Pinpoint the cell where the given text exists, returning its (x, y) midpoint coordinate. 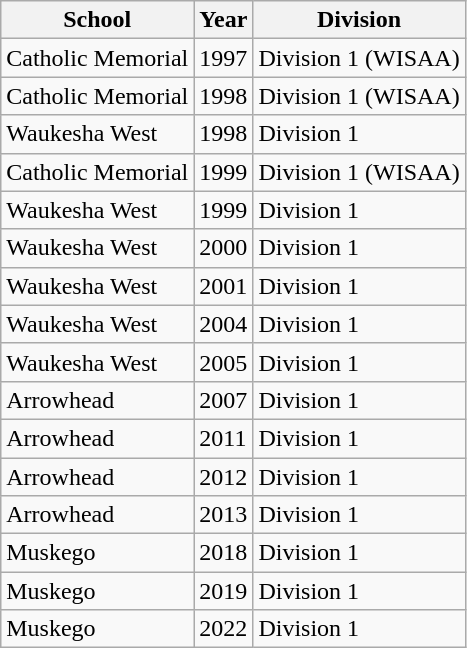
2004 (224, 324)
2012 (224, 477)
Division (359, 20)
2007 (224, 400)
2000 (224, 248)
2018 (224, 553)
2022 (224, 629)
2001 (224, 286)
Year (224, 20)
2019 (224, 591)
School (98, 20)
2013 (224, 515)
1997 (224, 58)
2011 (224, 438)
2005 (224, 362)
